Find where the given text appears and provide that cell's center as [x, y] coordinate. 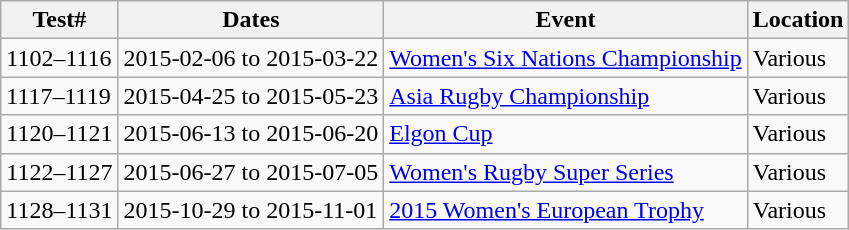
1102–1116 [60, 58]
2015-10-29 to 2015-11-01 [251, 210]
Elgon Cup [566, 134]
2015-06-13 to 2015-06-20 [251, 134]
Asia Rugby Championship [566, 96]
2015-02-06 to 2015-03-22 [251, 58]
Event [566, 20]
Women's Rugby Super Series [566, 172]
Women's Six Nations Championship [566, 58]
Dates [251, 20]
2015-06-27 to 2015-07-05 [251, 172]
1122–1127 [60, 172]
2015-04-25 to 2015-05-23 [251, 96]
1120–1121 [60, 134]
2015 Women's European Trophy [566, 210]
1128–1131 [60, 210]
Location [798, 20]
Test# [60, 20]
1117–1119 [60, 96]
